Scan for the cell matching the given text and deliver its [X, Y] coordinate at center. 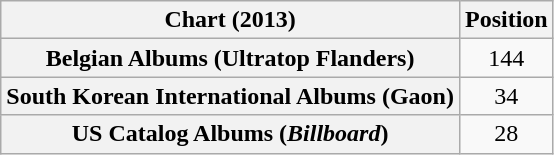
Chart (2013) [230, 20]
US Catalog Albums (Billboard) [230, 134]
28 [506, 134]
Belgian Albums (Ultratop Flanders) [230, 58]
34 [506, 96]
144 [506, 58]
South Korean International Albums (Gaon) [230, 96]
Position [506, 20]
